Return (X, Y) of the center of cell containing provided text 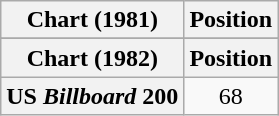
US Billboard 200 (92, 96)
Chart (1981) (92, 20)
Chart (1982) (92, 58)
68 (231, 96)
